Determine the [x, y] coordinate at the center of the cell enclosing the given text.  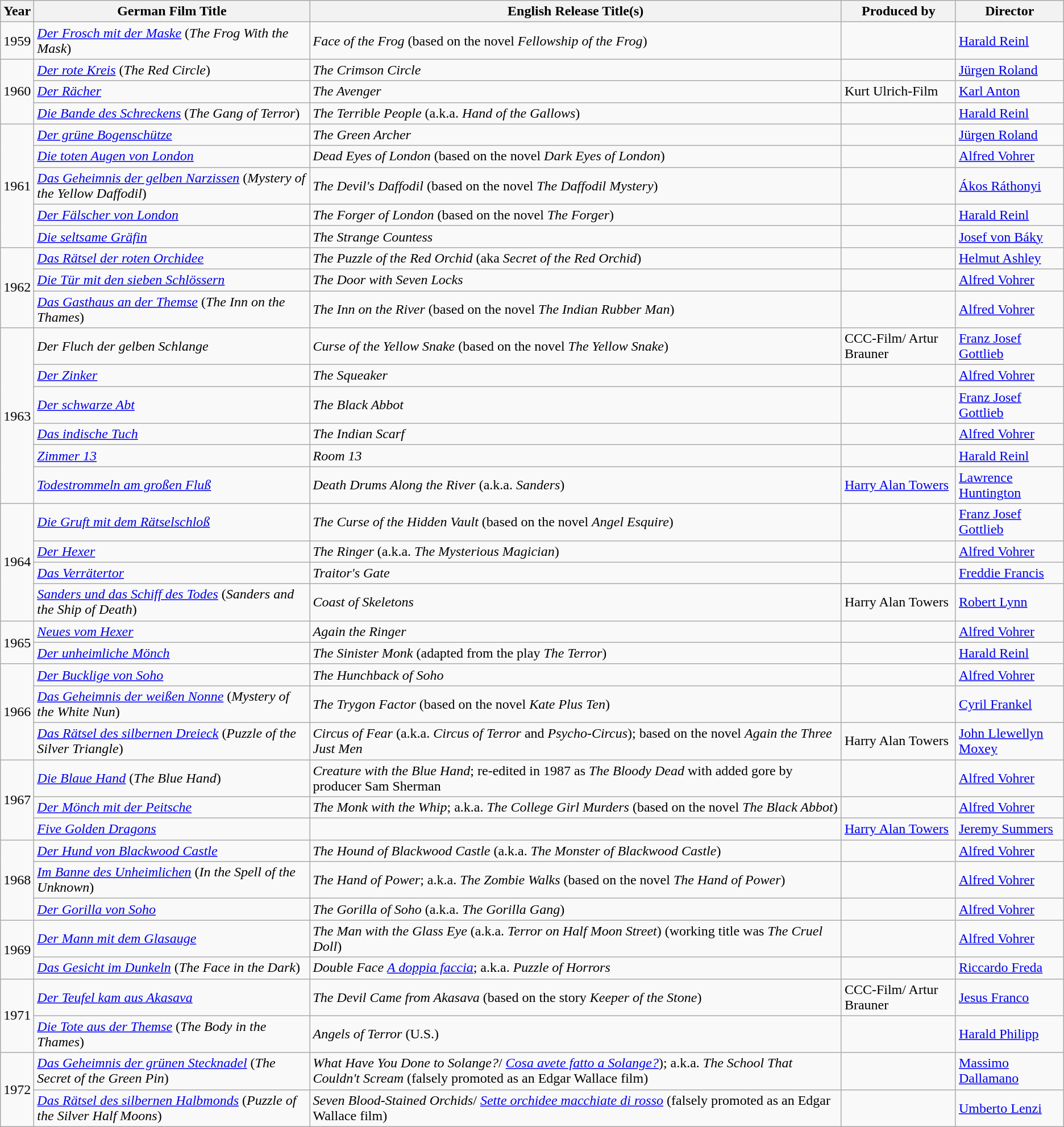
The Trygon Factor (based on the novel Kate Plus Ten) [575, 704]
Der rote Kreis (The Red Circle) [172, 70]
Der unheimliche Mönch [172, 653]
Der Hund von Blackwood Castle [172, 851]
Der grüne Bogenschütze [172, 135]
Dead Eyes of London (based on the novel Dark Eyes of London) [575, 156]
The Crimson Circle [575, 70]
Der Rächer [172, 92]
1959 [17, 41]
1968 [17, 880]
Curse of the Yellow Snake (based on the novel The Yellow Snake) [575, 347]
Die Tür mit den sieben Schlössern [172, 280]
The Green Archer [575, 135]
The Hand of Power; a.k.a. The Zombie Walks (based on the novel The Hand of Power) [575, 880]
Der Mann mit dem Glasauge [172, 939]
Year [17, 11]
The Hound of Blackwood Castle (a.k.a. The Monster of Blackwood Castle) [575, 851]
German Film Title [172, 11]
The Squeaker [575, 376]
Der Bucklige von Soho [172, 675]
Jeremy Summers [1009, 829]
Traitor's Gate [575, 573]
Kurt Ulrich-Film [898, 92]
The Indian Scarf [575, 434]
Director [1009, 11]
The Hunchback of Soho [575, 675]
Zimmer 13 [172, 456]
Todestrommeln am großen Fluß [172, 485]
Death Drums Along the River (a.k.a. Sanders) [575, 485]
1969 [17, 949]
Der Fluch der gelben Schlange [172, 347]
The Terrible People (a.k.a. Hand of the Gallows) [575, 113]
Lawrence Huntington [1009, 485]
Massimo Dallamano [1009, 1071]
The Devil Came from Akasava (based on the story Keeper of the Stone) [575, 997]
Das Geheimnis der grünen Stecknadel (The Secret of the Green Pin) [172, 1071]
Produced by [898, 11]
The Gorilla of Soho (a.k.a. The Gorilla Gang) [575, 909]
The Door with Seven Locks [575, 280]
John Llewellyn Moxey [1009, 741]
1972 [17, 1089]
Die Bande des Schreckens (The Gang of Terror) [172, 113]
Im Banne des Unheimlichen (In the Spell of the Unknown) [172, 880]
Das Rätsel des silbernen Halbmonds (Puzzle of the Silver Half Moons) [172, 1108]
Das indische Tuch [172, 434]
The Puzzle of the Red Orchid (aka Secret of the Red Orchid) [575, 258]
The Strange Countess [575, 236]
Robert Lynn [1009, 602]
The Ringer (a.k.a. The Mysterious Magician) [575, 551]
Der Fälscher von London [172, 215]
1964 [17, 562]
Der Mönch mit der Peitsche [172, 808]
Das Verrätertor [172, 573]
The Inn on the River (based on the novel The Indian Rubber Man) [575, 309]
Der Zinker [172, 376]
Again the Ringer [575, 631]
Freddie Francis [1009, 573]
1963 [17, 416]
Harald Philipp [1009, 1034]
Neues vom Hexer [172, 631]
Die Tote aus der Themse (The Body in the Thames) [172, 1034]
Die Blaue Hand (The Blue Hand) [172, 777]
The Avenger [575, 92]
Circus of Fear (a.k.a. Circus of Terror and Psycho-Circus); based on the novel Again the Three Just Men [575, 741]
Die seltsame Gräfin [172, 236]
Coast of Skeletons [575, 602]
1971 [17, 1016]
Helmut Ashley [1009, 258]
Der Gorilla von Soho [172, 909]
1961 [17, 185]
Das Rätsel der roten Orchidee [172, 258]
The Monk with the Whip; a.k.a. The College Girl Murders (based on the novel The Black Abbot) [575, 808]
The Curse of the Hidden Vault (based on the novel Angel Esquire) [575, 522]
Creature with the Blue Hand; re-edited in 1987 as The Bloody Dead with added gore by producer Sam Sherman [575, 777]
Die toten Augen von London [172, 156]
The Forger of London (based on the novel The Forger) [575, 215]
The Black Abbot [575, 405]
Jesus Franco [1009, 997]
Der Frosch mit der Maske (The Frog With the Mask) [172, 41]
1966 [17, 712]
1960 [17, 92]
Room 13 [575, 456]
Das Geheimnis der gelben Narzissen (Mystery of the Yellow Daffodil) [172, 185]
Der schwarze Abt [172, 405]
The Man with the Glass Eye (a.k.a. Terror on Half Moon Street) (working title was The Cruel Doll) [575, 939]
Der Teufel kam aus Akasava [172, 997]
Riccardo Freda [1009, 968]
Cyril Frankel [1009, 704]
1965 [17, 642]
English Release Title(s) [575, 11]
Das Gasthaus an der Themse (The Inn on the Thames) [172, 309]
What Have You Done to Solange?/ Cosa avete fatto a Solange?); a.k.a. The School That Couldn't Scream (falsely promoted as an Edgar Wallace film) [575, 1071]
1962 [17, 288]
Die Gruft mit dem Rätselschloß [172, 522]
The Sinister Monk (adapted from the play The Terror) [575, 653]
Der Hexer [172, 551]
Umberto Lenzi [1009, 1108]
Face of the Frog (based on the novel Fellowship of the Frog) [575, 41]
The Devil's Daffodil (based on the novel The Daffodil Mystery) [575, 185]
Angels of Terror (U.S.) [575, 1034]
Das Gesicht im Dunkeln (The Face in the Dark) [172, 968]
Karl Anton [1009, 92]
Sanders und das Schiff des Todes (Sanders and the Ship of Death) [172, 602]
Double Face A doppia faccia; a.k.a. Puzzle of Horrors [575, 968]
Five Golden Dragons [172, 829]
Seven Blood-Stained Orchids/ Sette orchidee macchiate di rosso (falsely promoted as an Edgar Wallace film) [575, 1108]
Das Rätsel des silbernen Dreieck (Puzzle of the Silver Triangle) [172, 741]
1967 [17, 799]
Josef von Báky [1009, 236]
Das Geheimnis der weißen Nonne (Mystery of the White Nun) [172, 704]
Ákos Ráthonyi [1009, 185]
